Detect which cell encompasses the target text, then output its (X, Y) center coordinate. 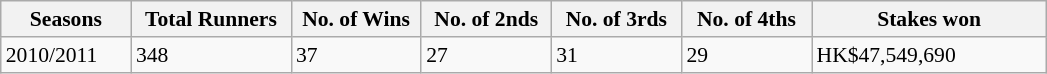
31 (616, 55)
Total Runners (211, 19)
No. of 3rds (616, 19)
No. of Wins (356, 19)
No. of 4ths (746, 19)
348 (211, 55)
HK$47,549,690 (930, 55)
37 (356, 55)
27 (486, 55)
29 (746, 55)
Seasons (66, 19)
Stakes won (930, 19)
2010/2011 (66, 55)
No. of 2nds (486, 19)
